Return (X, Y) of the center of cell containing provided text 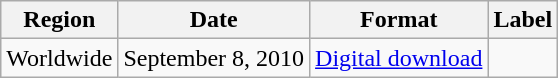
Label (523, 20)
Date (214, 20)
Region (60, 20)
September 8, 2010 (214, 58)
Digital download (399, 58)
Worldwide (60, 58)
Format (399, 20)
